For the text-containing cell, return its midpoint in [X, Y] coordinate format. 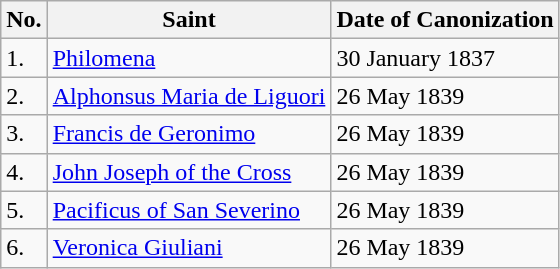
No. [24, 20]
4. [24, 172]
Philomena [189, 58]
5. [24, 210]
6. [24, 248]
2. [24, 96]
Francis de Geronimo [189, 134]
Veronica Giuliani [189, 248]
Pacificus of San Severino [189, 210]
Alphonsus Maria de Liguori [189, 96]
3. [24, 134]
Saint [189, 20]
Date of Canonization [445, 20]
John Joseph of the Cross [189, 172]
1. [24, 58]
30 January 1837 [445, 58]
